Find where the given text appears and provide that cell's center as (x, y) coordinate. 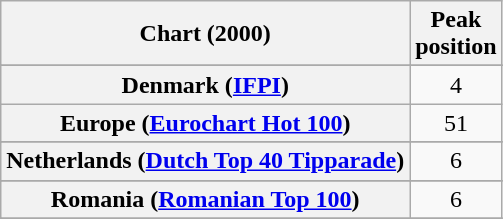
Denmark (IFPI) (206, 85)
Peakposition (456, 34)
Netherlands (Dutch Top 40 Tipparade) (206, 161)
51 (456, 123)
4 (456, 85)
Europe (Eurochart Hot 100) (206, 123)
Chart (2000) (206, 34)
Romania (Romanian Top 100) (206, 199)
